Identify which cell holds the provided text, then report its [X, Y] central coordinate. 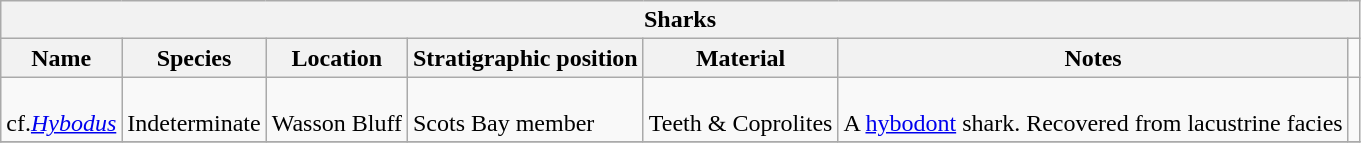
Name [62, 58]
Species [194, 58]
A hybodont shark. Recovered from lacustrine facies [1093, 110]
Indeterminate [194, 110]
Sharks [680, 20]
Stratigraphic position [525, 58]
Location [336, 58]
Teeth & Coprolites [740, 110]
cf.Hybodus [62, 110]
Notes [1093, 58]
Material [740, 58]
Wasson Bluff [336, 110]
Scots Bay member [525, 110]
